Search for the cell housing the specified text and yield its (x, y) center coordinate. 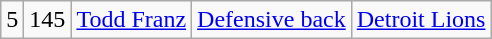
Todd Franz (132, 20)
Detroit Lions (421, 20)
Defensive back (272, 20)
145 (48, 20)
5 (12, 20)
